Detect which cell encompasses the target text, then output its (x, y) center coordinate. 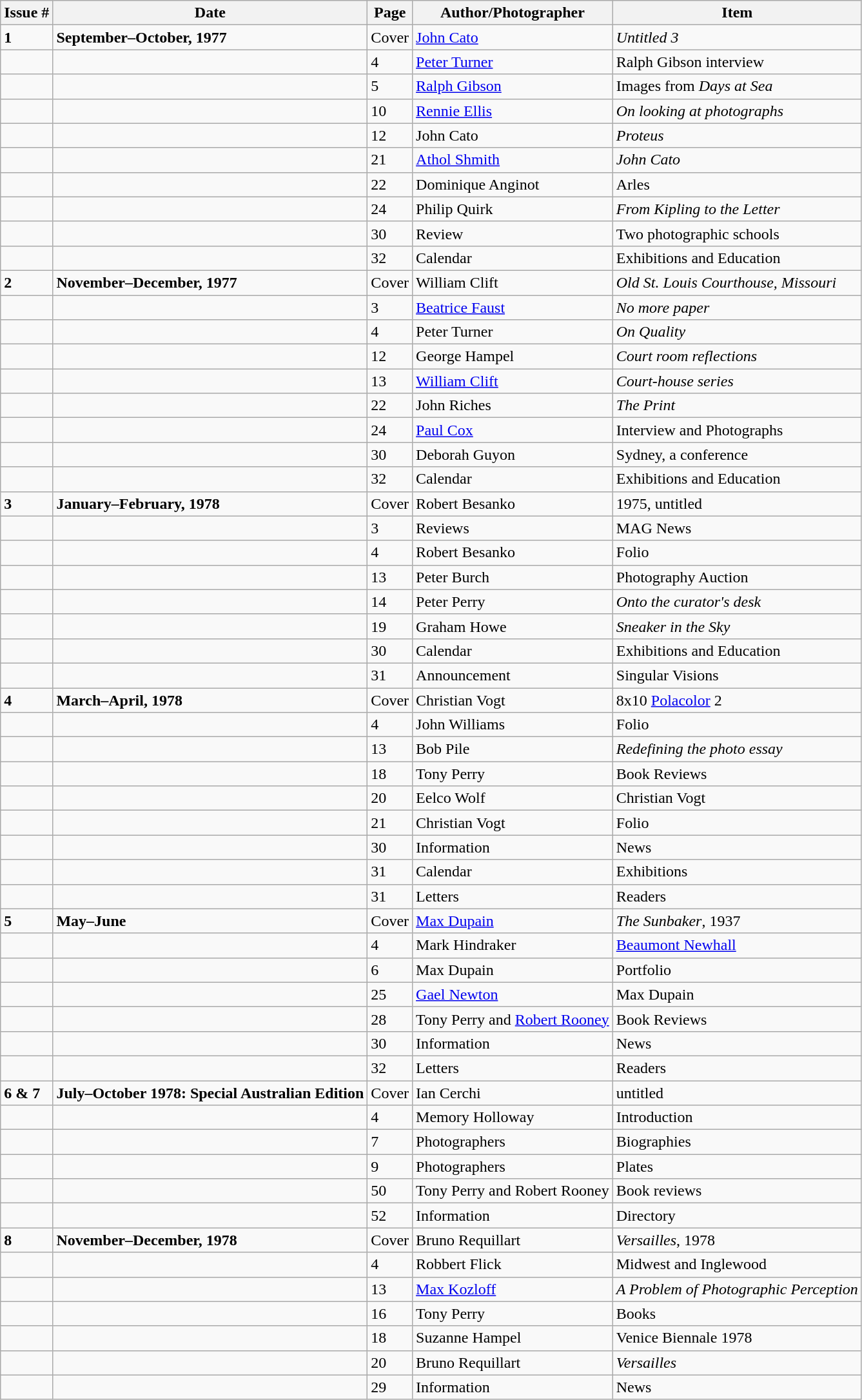
Bob Pile (513, 749)
Redefining the photo essay (737, 749)
No more paper (737, 308)
Announcement (513, 675)
untitled (737, 1093)
Ralph Gibson interview (737, 62)
Sneaker in the Sky (737, 626)
Peter Perry (513, 602)
Eelco Wolf (513, 798)
Directory (737, 1216)
Athol Shmith (513, 160)
Onto the curator's desk (737, 602)
Biographies (737, 1142)
Portfolio (737, 970)
A Problem of Photographic Perception (737, 1289)
November–December, 1978 (210, 1240)
John Riches (513, 406)
Robbert Flick (513, 1265)
Introduction (737, 1118)
Max Kozloff (513, 1289)
Arles (737, 184)
September–October, 1977 (210, 37)
Memory Holloway (513, 1118)
25 (390, 994)
10 (390, 111)
Venice Biennale 1978 (737, 1338)
Dominique Anginot (513, 184)
Court-house series (737, 381)
Graham Howe (513, 626)
Versailles (737, 1363)
Page (390, 13)
Versailles, 1978 (737, 1240)
The Sunbaker, 1937 (737, 921)
Date (210, 13)
Ian Cerchi (513, 1093)
29 (390, 1387)
Suzanne Hampel (513, 1338)
Peter Burch (513, 577)
19 (390, 626)
14 (390, 602)
Books (737, 1314)
1975, untitled (737, 504)
Beatrice Faust (513, 308)
Singular Visions (737, 675)
May–June (210, 921)
Ralph Gibson (513, 86)
Old St. Louis Courthouse, Missouri (737, 282)
1 (27, 37)
50 (390, 1191)
The Print (737, 406)
March–April, 1978 (210, 700)
Untitled 3 (737, 37)
Reviews (513, 528)
8 (27, 1240)
9 (390, 1167)
July–October 1978: Special Australian Edition (210, 1093)
John Williams (513, 725)
Two photographic schools (737, 233)
MAG News (737, 528)
28 (390, 1019)
On Quality (737, 332)
Proteus (737, 135)
Midwest and Inglewood (737, 1265)
George Hampel (513, 357)
From Kipling to the Letter (737, 209)
16 (390, 1314)
Rennie Ellis (513, 111)
Photography Auction (737, 577)
On looking at photographs (737, 111)
Philip Quirk (513, 209)
52 (390, 1216)
Paul Cox (513, 430)
Mark Hindraker (513, 945)
8x10 Polacolor 2 (737, 700)
Plates (737, 1167)
Author/Photographer (513, 13)
2 (27, 282)
Sydney, a conference (737, 455)
Court room reflections (737, 357)
Issue # (27, 13)
7 (390, 1142)
Review (513, 233)
6 & 7 (27, 1093)
November–December, 1977 (210, 282)
Item (737, 13)
Gael Newton (513, 994)
Beaumont Newhall (737, 945)
Deborah Guyon (513, 455)
Interview and Photographs (737, 430)
6 (390, 970)
Images from Days at Sea (737, 86)
January–February, 1978 (210, 504)
Book reviews (737, 1191)
Exhibitions (737, 872)
